Determine the [x, y] coordinate at the center of the cell enclosing the given text.  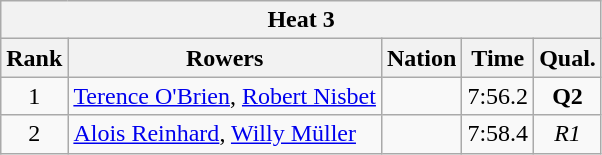
Rowers [225, 58]
Q2 [568, 96]
Rank [34, 58]
Alois Reinhard, Willy Müller [225, 134]
2 [34, 134]
1 [34, 96]
Time [498, 58]
Terence O'Brien, Robert Nisbet [225, 96]
7:56.2 [498, 96]
Qual. [568, 58]
Heat 3 [302, 20]
7:58.4 [498, 134]
Nation [421, 58]
R1 [568, 134]
